For the text-containing cell, return its midpoint in (X, Y) coordinate format. 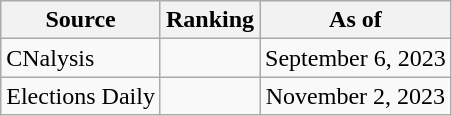
September 6, 2023 (356, 58)
Source (81, 20)
Ranking (210, 20)
As of (356, 20)
CNalysis (81, 58)
Elections Daily (81, 96)
November 2, 2023 (356, 96)
